Capture the cell that displays the provided text and extract its [X, Y] central coordinate. 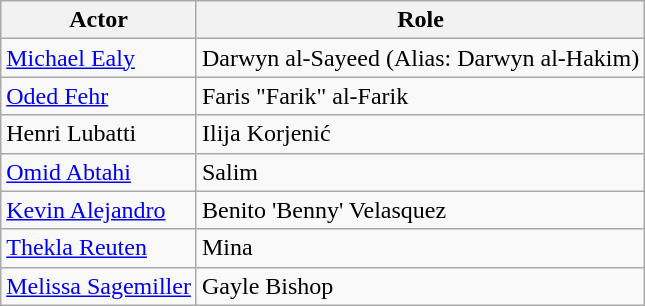
Omid Abtahi [99, 172]
Gayle Bishop [420, 286]
Actor [99, 20]
Benito 'Benny' Velasquez [420, 210]
Thekla Reuten [99, 248]
Oded Fehr [99, 96]
Faris "Farik" al-Farik [420, 96]
Ilija Korjenić [420, 134]
Mina [420, 248]
Salim [420, 172]
Melissa Sagemiller [99, 286]
Michael Ealy [99, 58]
Darwyn al-Sayeed (Alias: Darwyn al-Hakim) [420, 58]
Kevin Alejandro [99, 210]
Role [420, 20]
Henri Lubatti [99, 134]
